Pinpoint the cell where the given text exists, returning its [x, y] midpoint coordinate. 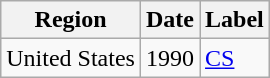
1990 [170, 58]
Date [170, 20]
Region [71, 20]
United States [71, 58]
Label [235, 20]
CS [235, 58]
